Detect which cell encompasses the target text, then output its [x, y] center coordinate. 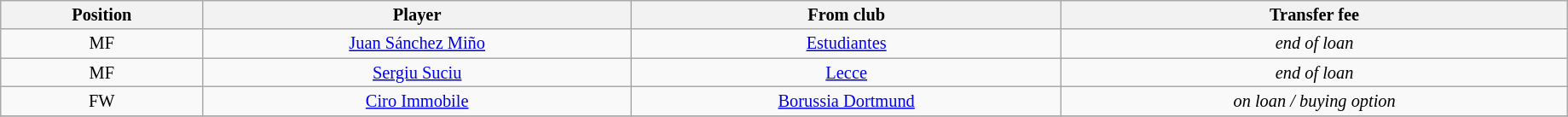
From club [846, 15]
Position [102, 15]
on loan / buying option [1315, 101]
Estudiantes [846, 44]
Transfer fee [1315, 15]
Ciro Immobile [418, 101]
Player [418, 15]
Juan Sánchez Miño [418, 44]
Borussia Dortmund [846, 101]
FW [102, 101]
Lecce [846, 73]
Sergiu Suciu [418, 73]
